From the cell containing the given text, extract its center point as [X, Y] coordinate. 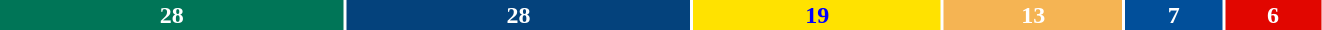
7 [1174, 15]
13 [1034, 15]
6 [1273, 15]
19 [816, 15]
